Provide the [X, Y] coordinate of the cell's center where the given text is located.  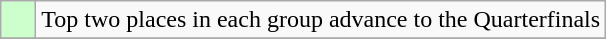
Top two places in each group advance to the Quarterfinals [321, 20]
